For the text-containing cell, return its midpoint in [X, Y] coordinate format. 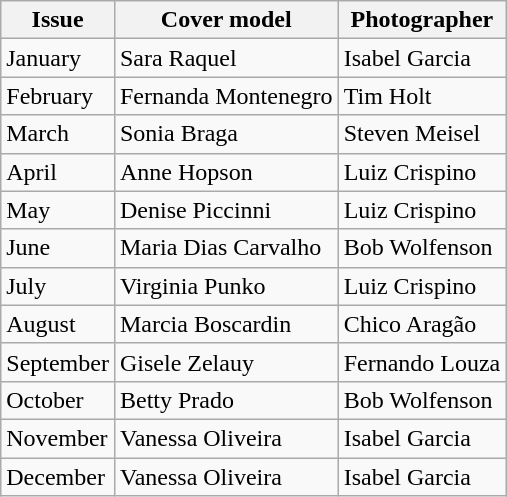
Photographer [422, 20]
October [58, 400]
March [58, 134]
Marcia Boscardin [226, 324]
Virginia Punko [226, 286]
November [58, 438]
February [58, 96]
Issue [58, 20]
Sara Raquel [226, 58]
August [58, 324]
Maria Dias Carvalho [226, 248]
Chico Aragão [422, 324]
Fernanda Montenegro [226, 96]
Sonia Braga [226, 134]
Cover model [226, 20]
Fernando Louza [422, 362]
Denise Piccinni [226, 210]
Steven Meisel [422, 134]
December [58, 477]
April [58, 172]
May [58, 210]
Anne Hopson [226, 172]
June [58, 248]
Gisele Zelauy [226, 362]
Tim Holt [422, 96]
September [58, 362]
Betty Prado [226, 400]
January [58, 58]
July [58, 286]
